Detect which cell encompasses the target text, then output its (x, y) center coordinate. 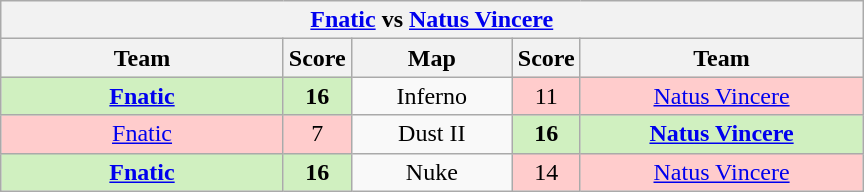
14 (546, 172)
Fnatic vs Natus Vincere (432, 20)
Inferno (432, 96)
Map (432, 58)
7 (317, 134)
Dust II (432, 134)
Nuke (432, 172)
11 (546, 96)
